Extract the (x, y) coordinate from the center of the cell holding the provided text.  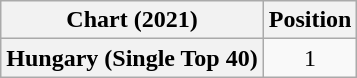
Position (310, 20)
Hungary (Single Top 40) (132, 58)
Chart (2021) (132, 20)
1 (310, 58)
